Search for the cell housing the specified text and yield its [X, Y] center coordinate. 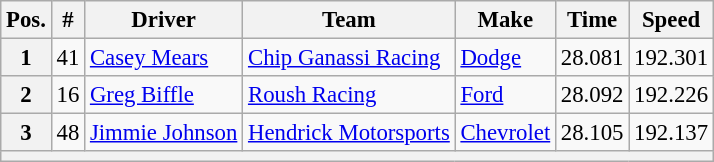
Jimmie Johnson [164, 133]
28.081 [592, 58]
Chevrolet [505, 133]
Pos. [26, 20]
16 [68, 95]
Driver [164, 20]
48 [68, 133]
Time [592, 20]
28.092 [592, 95]
192.301 [672, 58]
Ford [505, 95]
192.137 [672, 133]
# [68, 20]
Dodge [505, 58]
Speed [672, 20]
Greg Biffle [164, 95]
192.226 [672, 95]
1 [26, 58]
2 [26, 95]
Roush Racing [349, 95]
Team [349, 20]
28.105 [592, 133]
Casey Mears [164, 58]
41 [68, 58]
Make [505, 20]
3 [26, 133]
Hendrick Motorsports [349, 133]
Chip Ganassi Racing [349, 58]
